From the cell containing the given text, extract its center point as [x, y] coordinate. 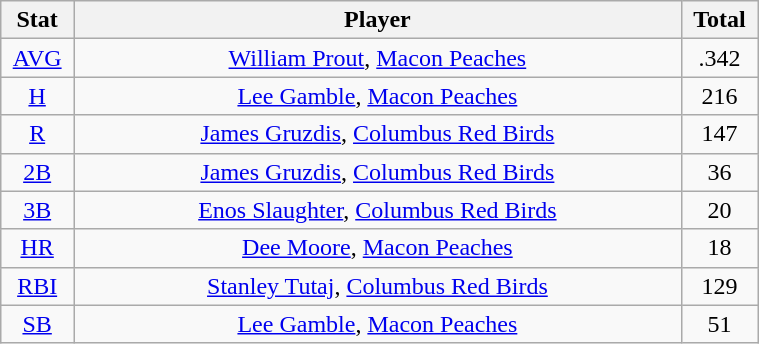
18 [719, 248]
3B [38, 210]
Player [378, 20]
.342 [719, 58]
2B [38, 172]
RBI [38, 286]
AVG [38, 58]
147 [719, 134]
51 [719, 324]
HR [38, 248]
William Prout, Macon Peaches [378, 58]
Stanley Tutaj, Columbus Red Birds [378, 286]
20 [719, 210]
129 [719, 286]
Stat [38, 20]
Total [719, 20]
216 [719, 96]
36 [719, 172]
R [38, 134]
Dee Moore, Macon Peaches [378, 248]
H [38, 96]
SB [38, 324]
Enos Slaughter, Columbus Red Birds [378, 210]
